Search for the cell housing the specified text and yield its [X, Y] center coordinate. 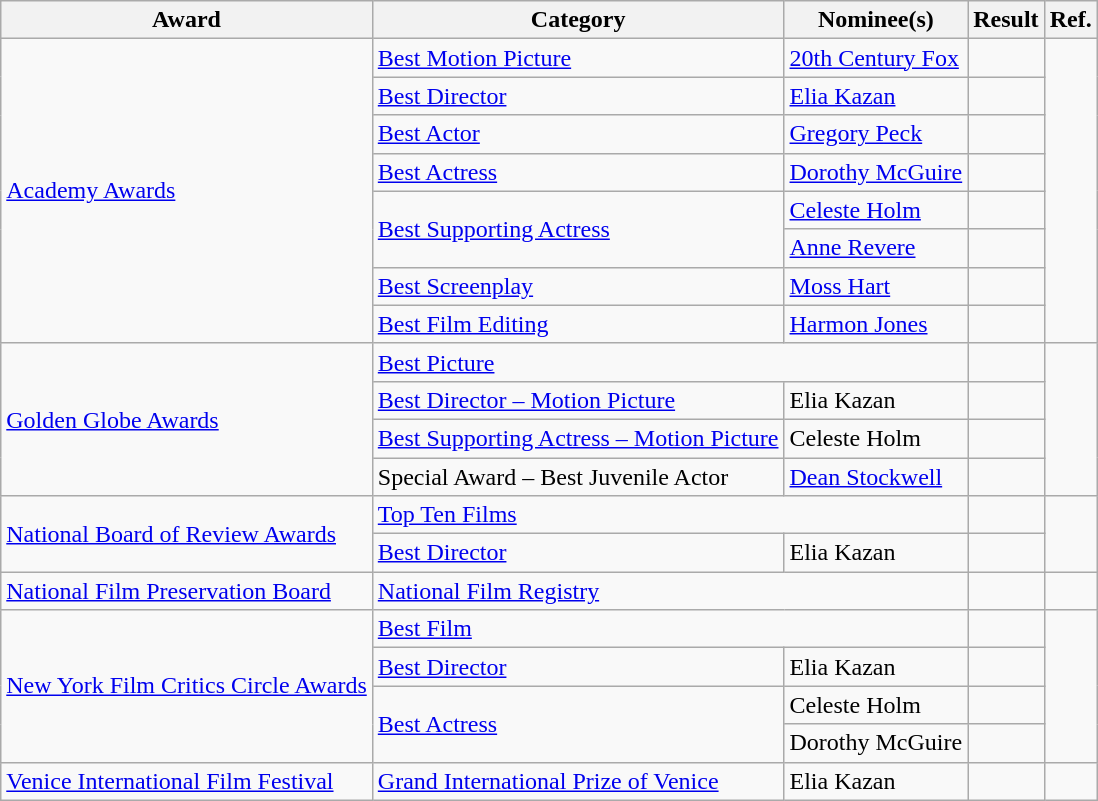
Best Supporting Actress – Motion Picture [578, 438]
National Film Registry [670, 591]
Best Picture [670, 362]
Gregory Peck [876, 134]
Moss Hart [876, 286]
Golden Globe Awards [187, 419]
Dean Stockwell [876, 477]
Nominee(s) [876, 20]
Result [1006, 20]
National Board of Review Awards [187, 534]
Special Award – Best Juvenile Actor [578, 477]
20th Century Fox [876, 58]
Category [578, 20]
New York Film Critics Circle Awards [187, 686]
Academy Awards [187, 191]
Grand International Prize of Venice [578, 781]
Best Film [670, 629]
Best Supporting Actress [578, 229]
Best Screenplay [578, 286]
Venice International Film Festival [187, 781]
Harmon Jones [876, 324]
Award [187, 20]
Best Film Editing [578, 324]
Best Director – Motion Picture [578, 400]
Ref. [1070, 20]
Top Ten Films [670, 515]
Anne Revere [876, 248]
Best Motion Picture [578, 58]
Best Actor [578, 134]
National Film Preservation Board [187, 591]
